Extract the (X, Y) coordinate from the center of the cell holding the provided text.  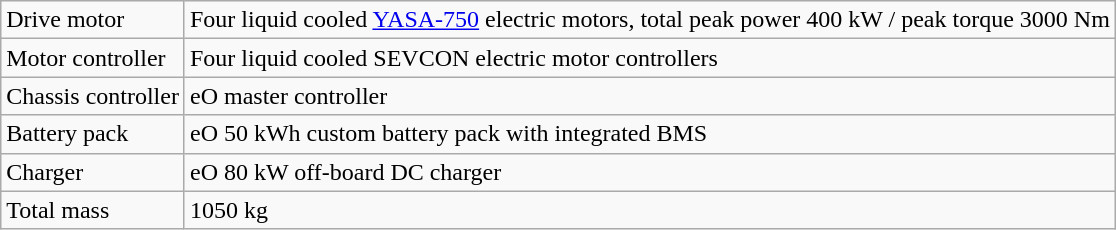
eO 50 kWh custom battery pack with integrated BMS (650, 134)
Motor controller (93, 58)
Total mass (93, 210)
eO master controller (650, 96)
Chassis controller (93, 96)
eO 80 kW off-board DC charger (650, 172)
1050 kg (650, 210)
Four liquid cooled SEVCON electric motor controllers (650, 58)
Battery pack (93, 134)
Drive motor (93, 20)
Four liquid cooled YASA-750 electric motors, total peak power 400 kW / peak torque 3000 Nm (650, 20)
Charger (93, 172)
